Capture the cell that displays the provided text and extract its [X, Y] central coordinate. 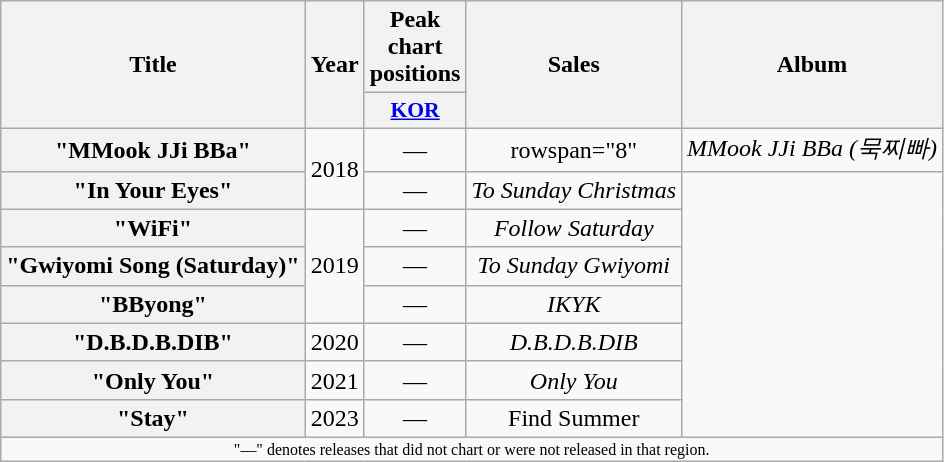
Follow Saturday [574, 228]
To Sunday Christmas [574, 190]
MMook JJi BBa (묵찌빠) [812, 150]
2023 [334, 418]
To Sunday Gwiyomi [574, 266]
"Gwiyomi Song (Saturday)" [153, 266]
"In Your Eyes" [153, 190]
"BByong" [153, 304]
"Stay" [153, 418]
"—" denotes releases that did not chart or were not released in that region. [472, 449]
Only You [574, 380]
"MMook JJi BBa" [153, 150]
2020 [334, 342]
"WiFi" [153, 228]
"Only You" [153, 380]
IKYK [574, 304]
2018 [334, 168]
"D.B.D.B.DIB" [153, 342]
Year [334, 65]
rowspan="8" [574, 150]
Peak chart positions [415, 47]
2021 [334, 380]
2019 [334, 266]
KOR [415, 111]
Title [153, 65]
Find Summer [574, 418]
Album [812, 65]
Sales [574, 65]
D.B.D.B.DIB [574, 342]
